Return the (x, y) coordinate for the center point of the cell that contains the specified text.  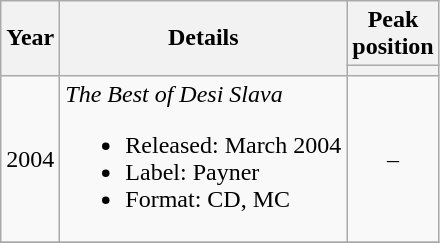
Peak position (393, 34)
2004 (30, 158)
Year (30, 38)
– (393, 158)
Details (204, 38)
The Best of Desi SlavaReleased: March 2004Label: PaynerFormat: CD, MC (204, 158)
